Output the (X, Y) coordinate of the center of the cell containing the given text.  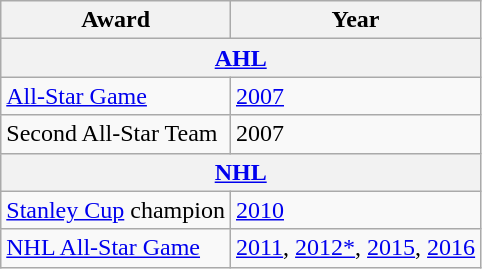
Stanley Cup champion (116, 210)
AHL (241, 58)
Award (116, 20)
NHL (241, 172)
Year (355, 20)
All-Star Game (116, 96)
NHL All-Star Game (116, 248)
Second All-Star Team (116, 134)
2011, 2012*, 2015, 2016 (355, 248)
2010 (355, 210)
